For the text-containing cell, return its midpoint in (X, Y) coordinate format. 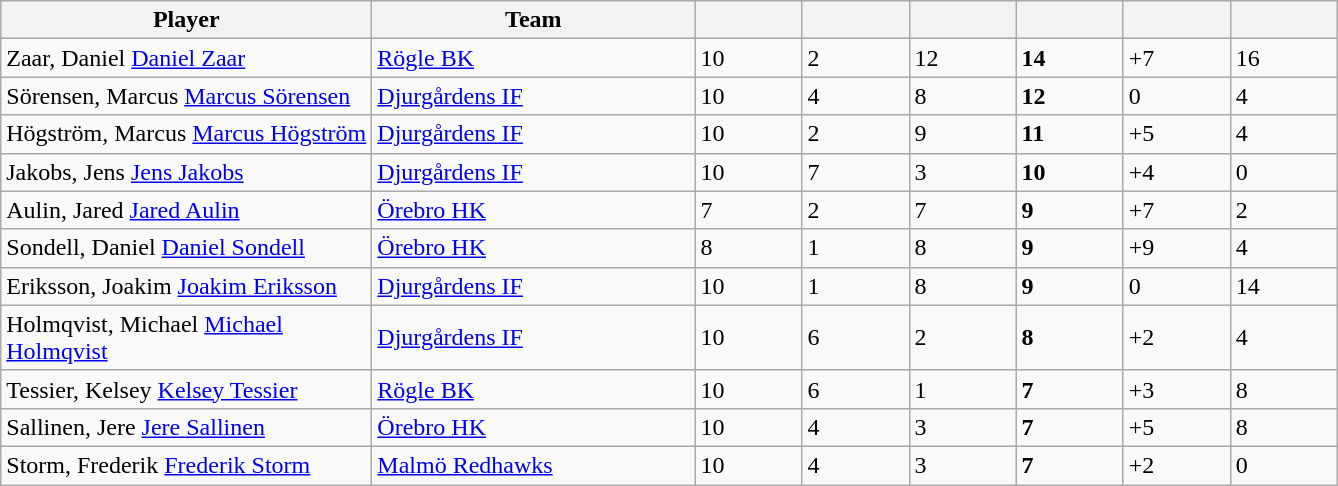
16 (1284, 58)
Sondell, Daniel Daniel Sondell (186, 248)
Sallinen, Jere Jere Sallinen (186, 427)
Storm, Frederik Frederik Storm (186, 465)
Sörensen, Marcus Marcus Sörensen (186, 96)
Aulin, Jared Jared Aulin (186, 210)
Holmqvist, Michael Michael Holmqvist (186, 338)
Malmö Redhawks (534, 465)
+9 (1176, 248)
+4 (1176, 172)
+3 (1176, 389)
Högström, Marcus Marcus Högström (186, 134)
Team (534, 20)
Eriksson, Joakim Joakim Eriksson (186, 286)
Player (186, 20)
11 (1070, 134)
Tessier, Kelsey Kelsey Tessier (186, 389)
Jakobs, Jens Jens Jakobs (186, 172)
Zaar, Daniel Daniel Zaar (186, 58)
